Pinpoint the cell where the given text exists, returning its (x, y) midpoint coordinate. 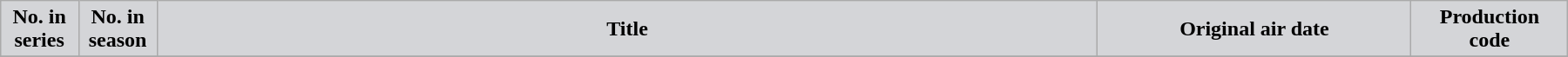
Productioncode (1490, 29)
No. inseries (39, 29)
Original air date (1254, 29)
Title (627, 29)
No. inseason (118, 29)
